Detect which cell encompasses the target text, then output its [X, Y] center coordinate. 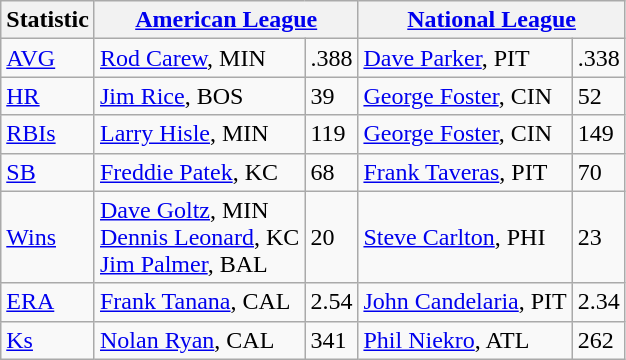
Rod Carew, MIN [199, 58]
Phil Niekro, ATL [465, 340]
AVG [48, 58]
RBIs [48, 134]
Nolan Ryan, CAL [199, 340]
HR [48, 96]
Statistic [48, 20]
.338 [598, 58]
23 [598, 237]
Frank Tanana, CAL [199, 302]
262 [598, 340]
John Candelaria, PIT [465, 302]
SB [48, 172]
Dave Goltz, MINDennis Leonard, KCJim Palmer, BAL [199, 237]
ERA [48, 302]
Frank Taveras, PIT [465, 172]
Freddie Patek, KC [199, 172]
341 [332, 340]
52 [598, 96]
Ks [48, 340]
Dave Parker, PIT [465, 58]
Larry Hisle, MIN [199, 134]
Jim Rice, BOS [199, 96]
2.34 [598, 302]
.388 [332, 58]
2.54 [332, 302]
20 [332, 237]
National League [492, 20]
149 [598, 134]
68 [332, 172]
American League [226, 20]
Steve Carlton, PHI [465, 237]
39 [332, 96]
119 [332, 134]
70 [598, 172]
Wins [48, 237]
